Identify which cell holds the provided text, then report its (x, y) central coordinate. 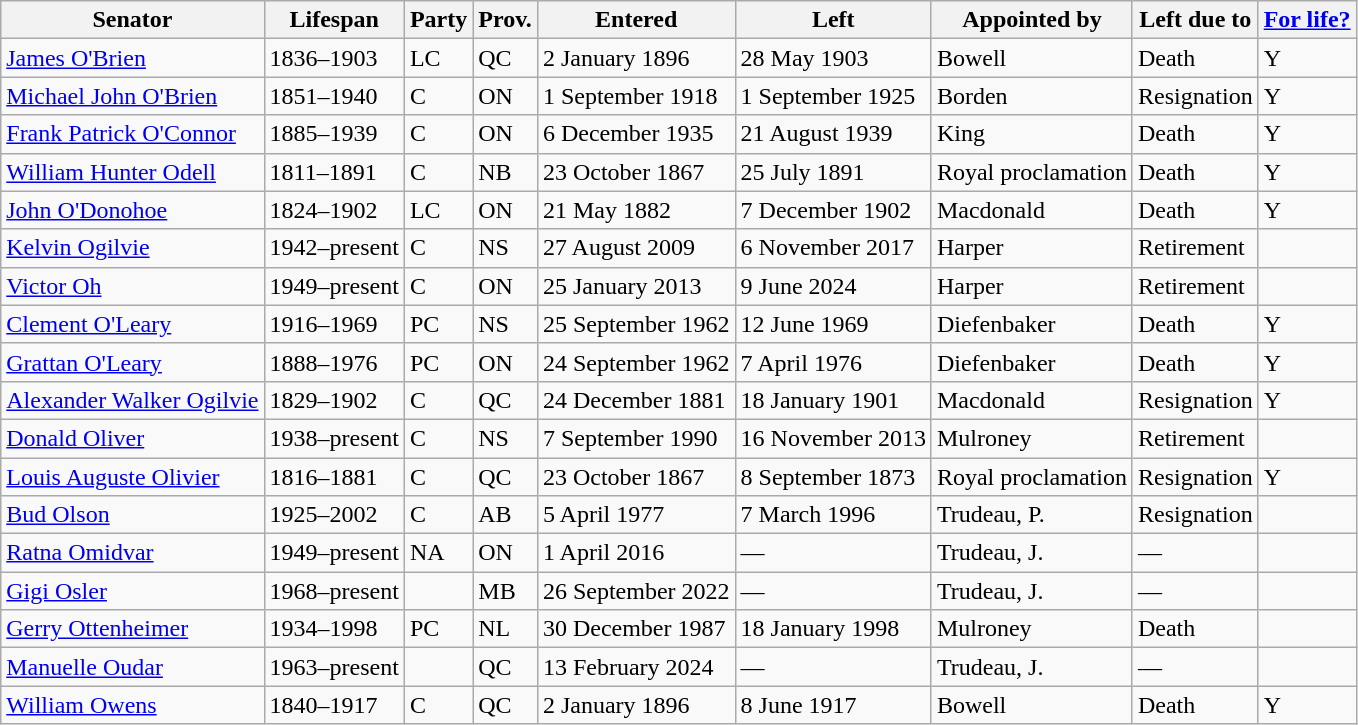
Bud Olson (132, 515)
18 January 1901 (833, 400)
1888–1976 (334, 362)
7 April 1976 (833, 362)
Gigi Osler (132, 591)
1829–1902 (334, 400)
Alexander Walker Ogilvie (132, 400)
6 November 2017 (833, 248)
NA (438, 553)
Party (438, 20)
25 September 1962 (636, 324)
1916–1969 (334, 324)
1811–1891 (334, 172)
21 August 1939 (833, 134)
26 September 2022 (636, 591)
25 July 1891 (833, 172)
7 March 1996 (833, 515)
13 February 2024 (636, 667)
Grattan O'Leary (132, 362)
Ratna Omidvar (132, 553)
1934–1998 (334, 629)
1836–1903 (334, 58)
18 January 1998 (833, 629)
8 September 1873 (833, 477)
1938–present (334, 438)
1 April 2016 (636, 553)
1824–1902 (334, 210)
Senator (132, 20)
16 November 2013 (833, 438)
Gerry Ottenheimer (132, 629)
5 April 1977 (636, 515)
27 August 2009 (636, 248)
MB (506, 591)
1 September 1918 (636, 96)
21 May 1882 (636, 210)
Kelvin Ogilvie (132, 248)
AB (506, 515)
Donald Oliver (132, 438)
12 June 1969 (833, 324)
James O'Brien (132, 58)
William Hunter Odell (132, 172)
Clement O'Leary (132, 324)
Left (833, 20)
7 September 1990 (636, 438)
1885–1939 (334, 134)
Louis Auguste Olivier (132, 477)
Left due to (1195, 20)
Frank Patrick O'Connor (132, 134)
Michael John O'Brien (132, 96)
1925–2002 (334, 515)
Appointed by (1032, 20)
9 June 2024 (833, 286)
24 December 1881 (636, 400)
NL (506, 629)
Entered (636, 20)
1 September 1925 (833, 96)
Trudeau, P. (1032, 515)
1963–present (334, 667)
King (1032, 134)
1942–present (334, 248)
For life? (1307, 20)
6 December 1935 (636, 134)
24 September 1962 (636, 362)
Prov. (506, 20)
Manuelle Oudar (132, 667)
1851–1940 (334, 96)
Victor Oh (132, 286)
8 June 1917 (833, 705)
25 January 2013 (636, 286)
NB (506, 172)
John O'Donohoe (132, 210)
30 December 1987 (636, 629)
1968–present (334, 591)
Borden (1032, 96)
7 December 1902 (833, 210)
1816–1881 (334, 477)
1840–1917 (334, 705)
Lifespan (334, 20)
William Owens (132, 705)
28 May 1903 (833, 58)
